Extract the (x, y) coordinate from the center of the cell holding the provided text.  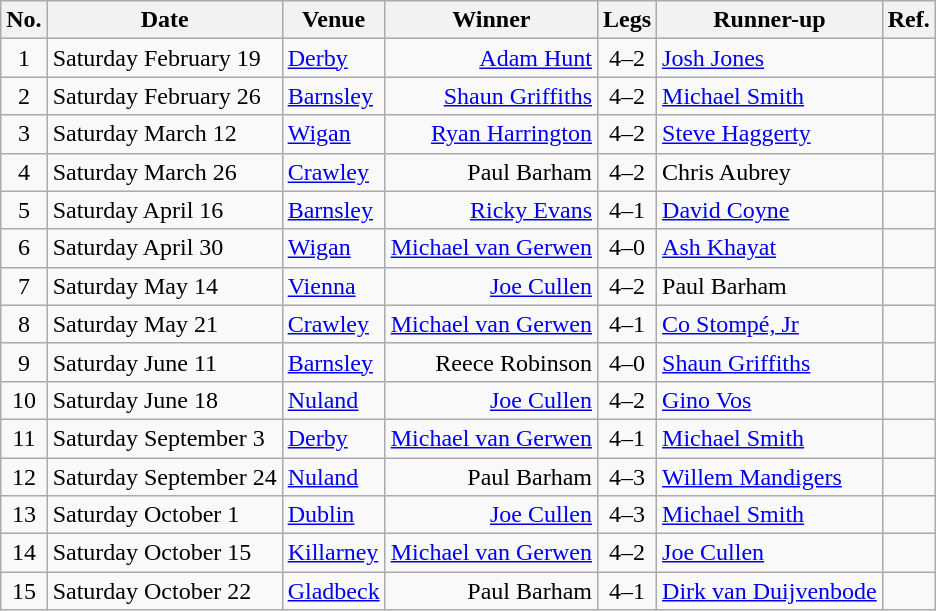
Saturday March 26 (164, 172)
Saturday June 18 (164, 400)
8 (24, 324)
Steve Haggerty (770, 134)
Venue (334, 20)
9 (24, 362)
Reece Robinson (491, 362)
3 (24, 134)
Chris Aubrey (770, 172)
2 (24, 96)
Saturday October 1 (164, 515)
6 (24, 248)
7 (24, 286)
Ref. (908, 20)
Saturday April 16 (164, 210)
Saturday June 11 (164, 362)
Runner-up (770, 20)
Saturday February 19 (164, 58)
Saturday April 30 (164, 248)
Ash Khayat (770, 248)
11 (24, 438)
Saturday May 14 (164, 286)
No. (24, 20)
Co Stompé, Jr (770, 324)
1 (24, 58)
Dublin (334, 515)
Saturday September 3 (164, 438)
Saturday October 22 (164, 591)
Ricky Evans (491, 210)
4 (24, 172)
Gino Vos (770, 400)
Saturday May 21 (164, 324)
Winner (491, 20)
Adam Hunt (491, 58)
Saturday September 24 (164, 477)
Saturday February 26 (164, 96)
David Coyne (770, 210)
12 (24, 477)
Saturday October 15 (164, 553)
Saturday March 12 (164, 134)
Josh Jones (770, 58)
Gladbeck (334, 591)
Killarney (334, 553)
15 (24, 591)
5 (24, 210)
10 (24, 400)
Date (164, 20)
Ryan Harrington (491, 134)
14 (24, 553)
13 (24, 515)
Vienna (334, 286)
Legs (628, 20)
Willem Mandigers (770, 477)
Dirk van Duijvenbode (770, 591)
